Extract the (X, Y) coordinate from the center of the cell holding the provided text.  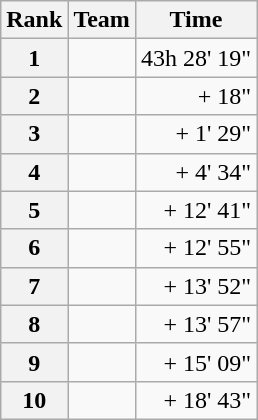
8 (34, 324)
Rank (34, 20)
43h 28' 19" (196, 58)
+ 12' 55" (196, 248)
+ 18" (196, 96)
Time (196, 20)
10 (34, 400)
+ 18' 43" (196, 400)
3 (34, 134)
4 (34, 172)
Team (102, 20)
+ 15' 09" (196, 362)
1 (34, 58)
9 (34, 362)
+ 1' 29" (196, 134)
+ 13' 52" (196, 286)
7 (34, 286)
+ 13' 57" (196, 324)
+ 4' 34" (196, 172)
+ 12' 41" (196, 210)
2 (34, 96)
5 (34, 210)
6 (34, 248)
